Locate the cell with the specified text and output its (x, y) center coordinate. 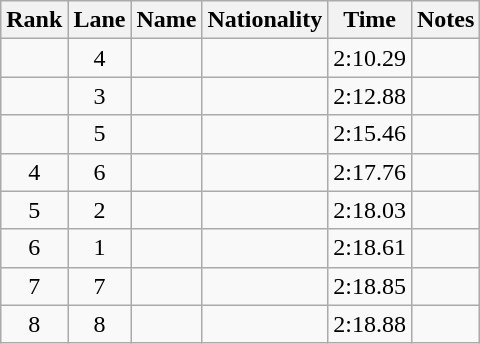
1 (100, 248)
Lane (100, 20)
3 (100, 96)
Notes (445, 20)
2:17.76 (370, 172)
2:15.46 (370, 134)
Name (166, 20)
Rank (34, 20)
2:18.61 (370, 248)
2:10.29 (370, 58)
2:18.85 (370, 286)
2:18.88 (370, 324)
Nationality (265, 20)
2:18.03 (370, 210)
2:12.88 (370, 96)
2 (100, 210)
Time (370, 20)
